Find where the given text appears and provide that cell's center as [X, Y] coordinate. 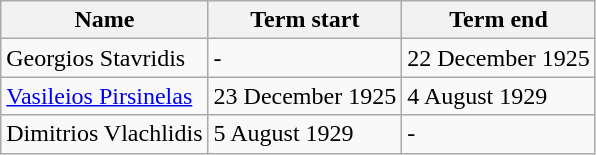
Georgios Stavridis [104, 58]
Term start [305, 20]
22 December 1925 [499, 58]
Vasileios Pirsinelas [104, 96]
Term end [499, 20]
Dimitrios Vlachlidis [104, 134]
4 August 1929 [499, 96]
23 December 1925 [305, 96]
5 August 1929 [305, 134]
Name [104, 20]
